Return [x, y] of the center of cell containing provided text 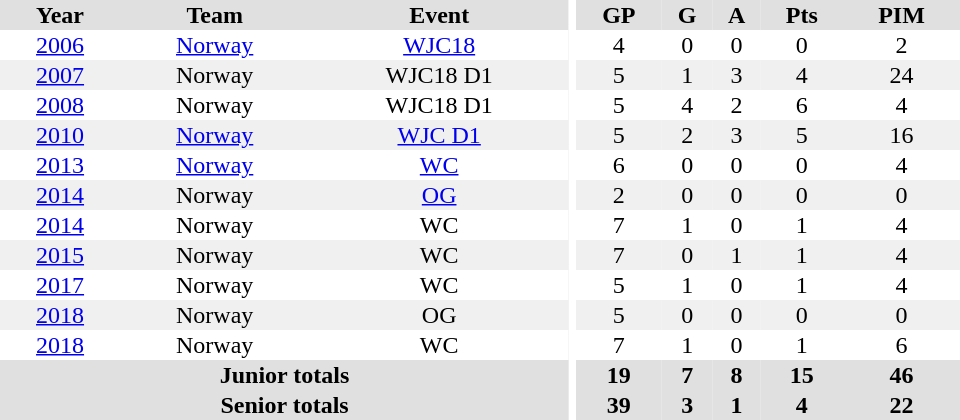
16 [902, 135]
PIM [902, 15]
8 [737, 375]
2008 [60, 105]
Event [439, 15]
Pts [802, 15]
Team [214, 15]
24 [902, 75]
2006 [60, 45]
2010 [60, 135]
GP [619, 15]
Senior totals [284, 405]
22 [902, 405]
15 [802, 375]
46 [902, 375]
WJC18 [439, 45]
WJC D1 [439, 135]
19 [619, 375]
39 [619, 405]
Junior totals [284, 375]
G [688, 15]
A [737, 15]
2007 [60, 75]
2015 [60, 255]
2013 [60, 165]
2017 [60, 285]
Year [60, 15]
